Output the [X, Y] coordinate of the center of the cell containing the given text.  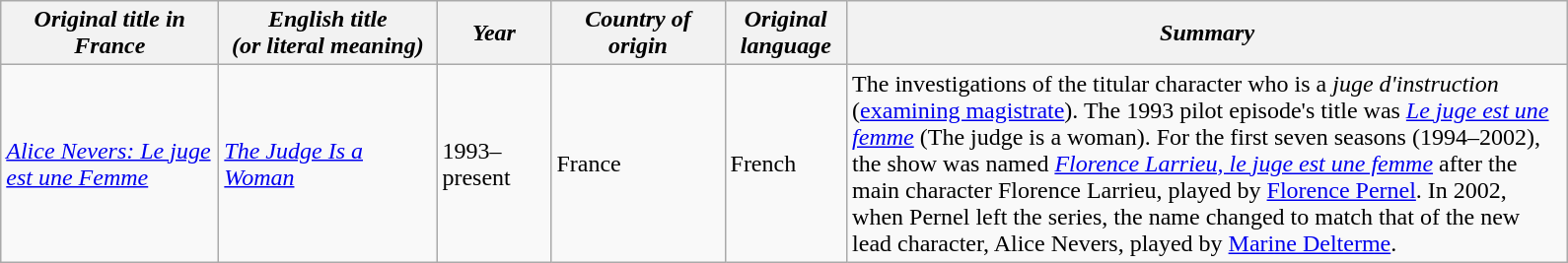
France [638, 164]
The Judge Is a Woman [327, 164]
Year [494, 33]
1993–present [494, 164]
Summary [1207, 33]
Original language [786, 33]
Original title in France [110, 33]
Country of origin [638, 33]
English title(or literal meaning) [327, 33]
Alice Nevers: Le juge est une Femme [110, 164]
French [786, 164]
